Scan for the cell matching the given text and deliver its [x, y] coordinate at center. 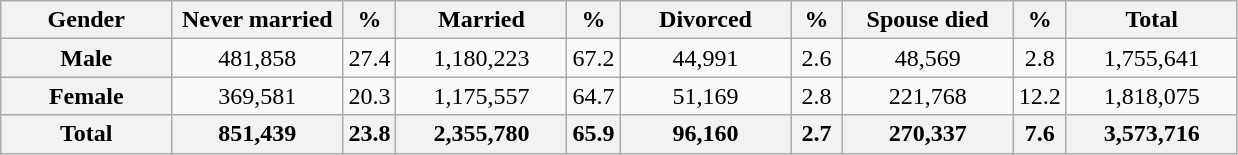
1,818,075 [1152, 96]
851,439 [258, 134]
270,337 [928, 134]
Married [482, 20]
369,581 [258, 96]
2,355,780 [482, 134]
20.3 [370, 96]
221,768 [928, 96]
67.2 [594, 58]
44,991 [706, 58]
1,175,557 [482, 96]
481,858 [258, 58]
3,573,716 [1152, 134]
2.7 [816, 134]
Divorced [706, 20]
1,180,223 [482, 58]
7.6 [1040, 134]
51,169 [706, 96]
23.8 [370, 134]
96,160 [706, 134]
12.2 [1040, 96]
2.6 [816, 58]
48,569 [928, 58]
64.7 [594, 96]
Never married [258, 20]
Male [86, 58]
Spouse died [928, 20]
27.4 [370, 58]
Gender [86, 20]
1,755,641 [1152, 58]
Female [86, 96]
65.9 [594, 134]
